Provide the (X, Y) coordinate of the cell's center where the given text is located.  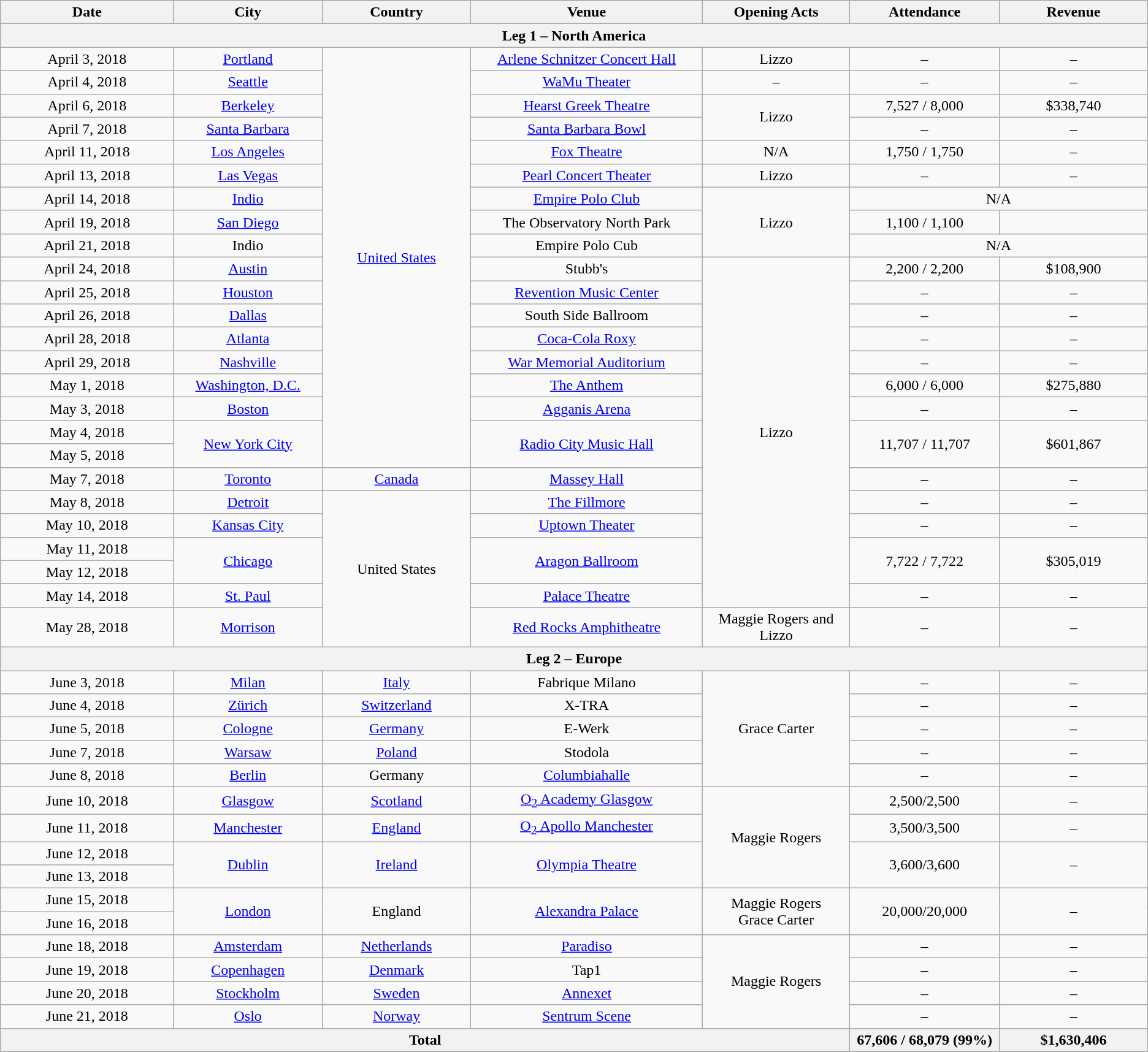
Sentrum Scene (587, 1016)
Manchester (248, 828)
May 11, 2018 (87, 549)
Maggie RogersGrace Carter (776, 912)
April 6, 2018 (87, 105)
67,606 / 68,079 (99%) (925, 1040)
The Observatory North Park (587, 222)
$305,019 (1074, 560)
Switzerland (396, 706)
Milan (248, 682)
11,707 / 11,707 (925, 444)
Empire Polo Club (587, 199)
Uptown Theater (587, 525)
Palace Theatre (587, 595)
June 7, 2018 (87, 752)
Zürich (248, 706)
Tap1 (587, 970)
Paradiso (587, 947)
Columbiahalle (587, 776)
7,722 / 7,722 (925, 560)
Hearst Greek Theatre (587, 105)
April 11, 2018 (87, 152)
May 4, 2018 (87, 432)
2,500/2,500 (925, 801)
June 13, 2018 (87, 877)
Revenue (1074, 12)
April 19, 2018 (87, 222)
Cologne (248, 729)
Opening Acts (776, 12)
Chicago (248, 560)
Atlanta (248, 339)
Pearl Concert Theater (587, 175)
20,000/20,000 (925, 912)
April 24, 2018 (87, 269)
X-TRA (587, 706)
London (248, 912)
Detroit (248, 502)
Berkeley (248, 105)
Arlene Schnitzer Concert Hall (587, 59)
7,527 / 8,000 (925, 105)
Oslo (248, 1016)
Date (87, 12)
Santa Barbara (248, 129)
Los Angeles (248, 152)
O2 Apollo Manchester (587, 828)
April 7, 2018 (87, 129)
New York City (248, 444)
Netherlands (396, 947)
2,200 / 2,200 (925, 269)
June 21, 2018 (87, 1016)
June 12, 2018 (87, 853)
June 5, 2018 (87, 729)
Portland (248, 59)
Radio City Music Hall (587, 444)
June 15, 2018 (87, 900)
Washington, D.C. (248, 386)
City (248, 12)
Glasgow (248, 801)
Canada (396, 479)
Annexet (587, 993)
Sweden (396, 993)
Fabrique Milano (587, 682)
Kansas City (248, 525)
War Memorial Auditorium (587, 362)
Grace Carter (776, 729)
$338,740 (1074, 105)
Las Vegas (248, 175)
Scotland (396, 801)
The Fillmore (587, 502)
Revention Music Center (587, 292)
May 10, 2018 (87, 525)
Dublin (248, 864)
Poland (396, 752)
May 14, 2018 (87, 595)
Stockholm (248, 993)
May 28, 2018 (87, 627)
April 26, 2018 (87, 316)
E-Werk (587, 729)
Stubb's (587, 269)
April 4, 2018 (87, 82)
San Diego (248, 222)
Morrison (248, 627)
Empire Polo Cub (587, 245)
Santa Barbara Bowl (587, 129)
$275,880 (1074, 386)
May 5, 2018 (87, 455)
3,500/3,500 (925, 828)
3,600/3,600 (925, 864)
Ireland (396, 864)
June 16, 2018 (87, 923)
Toronto (248, 479)
April 14, 2018 (87, 199)
June 19, 2018 (87, 970)
Warsaw (248, 752)
June 8, 2018 (87, 776)
O2 Academy Glasgow (587, 801)
Italy (396, 682)
Alexandra Palace (587, 912)
Berlin (248, 776)
St. Paul (248, 595)
May 3, 2018 (87, 409)
Leg 2 – Europe (574, 658)
$1,630,406 (1074, 1040)
Denmark (396, 970)
South Side Ballroom (587, 316)
May 12, 2018 (87, 572)
Houston (248, 292)
Total (426, 1040)
June 20, 2018 (87, 993)
May 1, 2018 (87, 386)
May 8, 2018 (87, 502)
WaMu Theater (587, 82)
$601,867 (1074, 444)
Fox Theatre (587, 152)
Venue (587, 12)
Massey Hall (587, 479)
April 25, 2018 (87, 292)
Maggie Rogers and Lizzo (776, 627)
June 18, 2018 (87, 947)
April 29, 2018 (87, 362)
6,000 / 6,000 (925, 386)
1,100 / 1,100 (925, 222)
Boston (248, 409)
1,750 / 1,750 (925, 152)
Seattle (248, 82)
Austin (248, 269)
April 28, 2018 (87, 339)
June 4, 2018 (87, 706)
Norway (396, 1016)
Red Rocks Amphitheatre (587, 627)
Nashville (248, 362)
Stodola (587, 752)
Copenhagen (248, 970)
Country (396, 12)
June 10, 2018 (87, 801)
April 3, 2018 (87, 59)
May 7, 2018 (87, 479)
Attendance (925, 12)
Aragon Ballroom (587, 560)
Dallas (248, 316)
$108,900 (1074, 269)
Coca-Cola Roxy (587, 339)
April 21, 2018 (87, 245)
Agganis Arena (587, 409)
June 11, 2018 (87, 828)
Leg 1 – North America (574, 36)
April 13, 2018 (87, 175)
Amsterdam (248, 947)
Olympia Theatre (587, 864)
The Anthem (587, 386)
June 3, 2018 (87, 682)
